Search for the cell housing the specified text and yield its [X, Y] center coordinate. 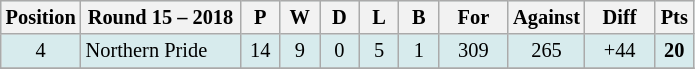
5 [379, 51]
Diff [620, 17]
Pts [674, 17]
14 [260, 51]
Round 15 – 2018 [161, 17]
9 [300, 51]
P [260, 17]
Against [546, 17]
Northern Pride [161, 51]
L [379, 17]
+44 [620, 51]
4 [41, 51]
D [340, 17]
Position [41, 17]
265 [546, 51]
W [300, 17]
1 [419, 51]
309 [474, 51]
For [474, 17]
0 [340, 51]
20 [674, 51]
B [419, 17]
